Locate the cell with the specified text and output its [x, y] center coordinate. 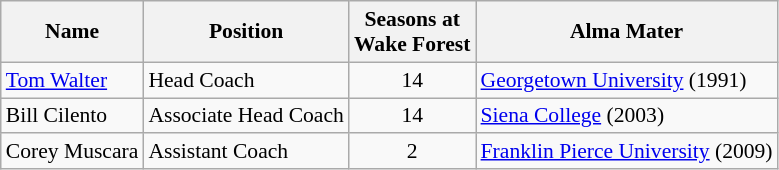
Alma Mater [627, 32]
Seasons atWake Forest [412, 32]
Tom Walter [72, 80]
Franklin Pierce University (2009) [627, 152]
Name [72, 32]
Corey Muscara [72, 152]
Position [246, 32]
Siena College (2003) [627, 116]
2 [412, 152]
Bill Cilento [72, 116]
Georgetown University (1991) [627, 80]
Associate Head Coach [246, 116]
Head Coach [246, 80]
Assistant Coach [246, 152]
